Extract the [x, y] coordinate from the center of the cell holding the provided text.  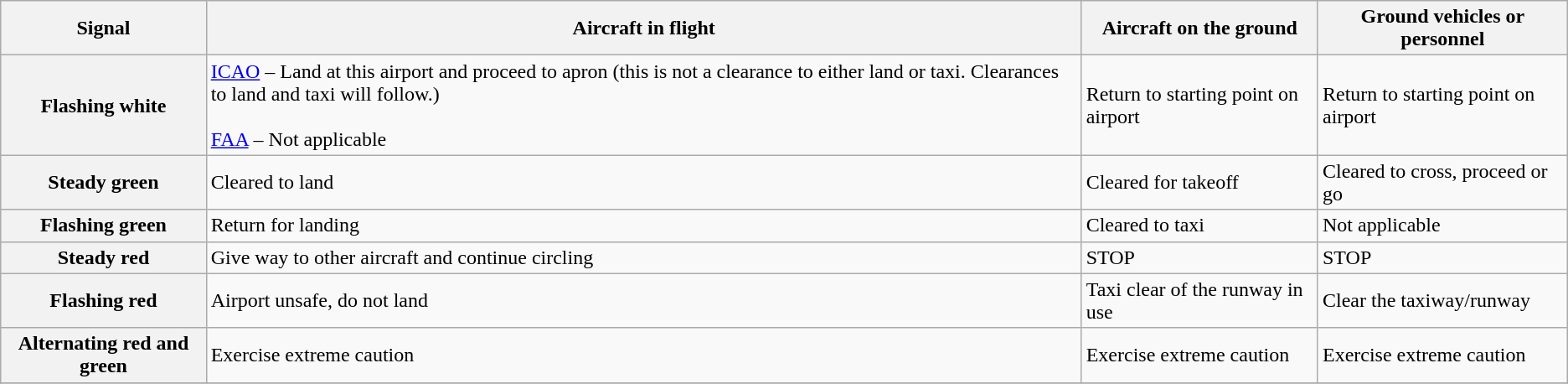
Cleared to taxi [1199, 226]
Give way to other aircraft and continue circling [643, 257]
Steady green [104, 183]
Aircraft on the ground [1199, 29]
Return for landing [643, 226]
Flashing red [104, 300]
Flashing green [104, 226]
Clear the taxiway/runway [1442, 300]
Steady red [104, 257]
Signal [104, 29]
Flashing white [104, 106]
Alternating red and green [104, 355]
Aircraft in flight [643, 29]
Cleared to cross, proceed or go [1442, 183]
Not applicable [1442, 226]
Ground vehicles or personnel [1442, 29]
Airport unsafe, do not land [643, 300]
Cleared to land [643, 183]
Cleared for takeoff [1199, 183]
Taxi clear of the runway in use [1199, 300]
